For the text-containing cell, return its midpoint in (X, Y) coordinate format. 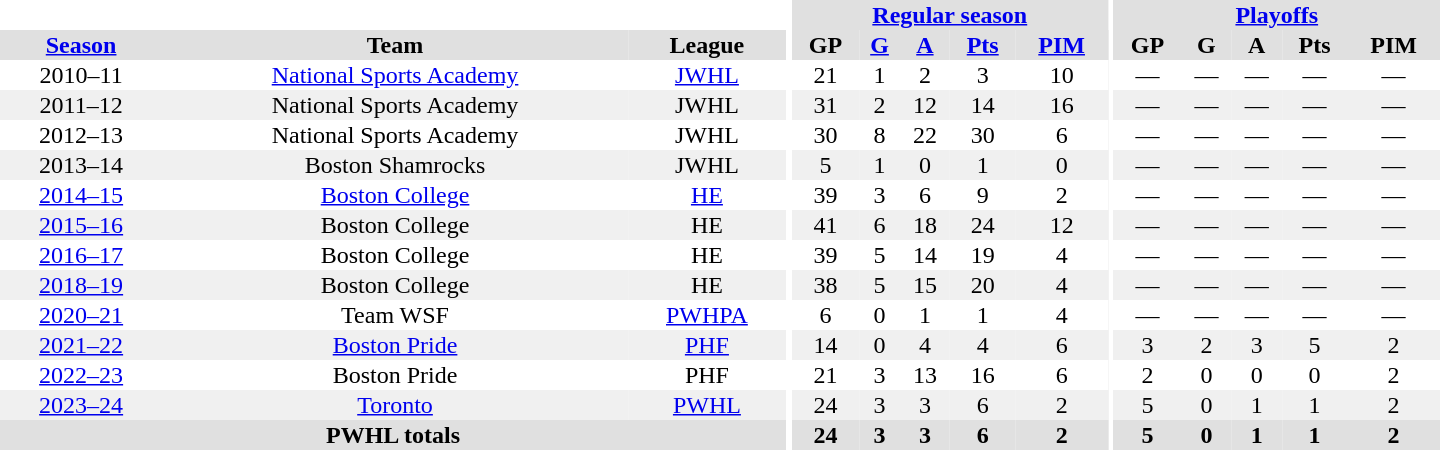
Toronto (395, 405)
20 (982, 285)
19 (982, 255)
2022–23 (81, 375)
Season (81, 45)
PWHPA (707, 315)
Team (395, 45)
2023–24 (81, 405)
Playoffs (1277, 15)
2018–19 (81, 285)
31 (826, 105)
2015–16 (81, 225)
PWHL (707, 405)
2021–22 (81, 345)
15 (925, 285)
18 (925, 225)
22 (925, 135)
PWHL totals (393, 435)
8 (879, 135)
13 (925, 375)
10 (1062, 75)
2020–21 (81, 315)
38 (826, 285)
9 (982, 195)
Team WSF (395, 315)
Boston Shamrocks (395, 165)
41 (826, 225)
Regular season (950, 15)
2016–17 (81, 255)
2013–14 (81, 165)
2014–15 (81, 195)
2011–12 (81, 105)
League (707, 45)
2012–13 (81, 135)
2010–11 (81, 75)
